Pinpoint the cell where the given text exists, returning its [X, Y] midpoint coordinate. 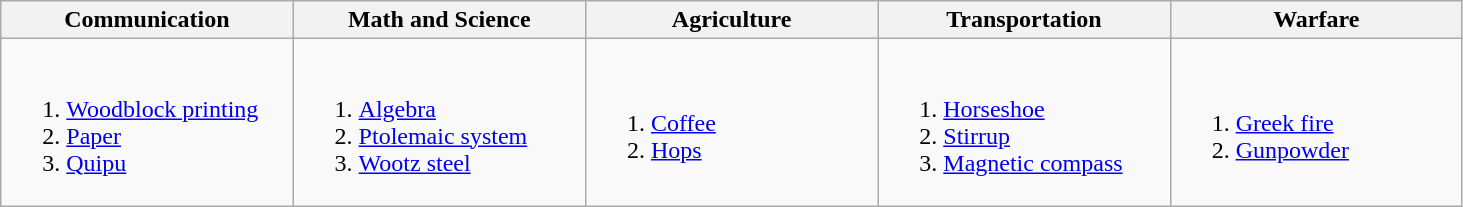
AlgebraPtolemaic systemWootz steel [439, 122]
Agriculture [731, 20]
Math and Science [439, 20]
HorseshoeStirrupMagnetic compass [1024, 122]
Transportation [1024, 20]
Warfare [1316, 20]
CoffeeHops [731, 122]
Woodblock printingPaperQuipu [147, 122]
Greek fire Gunpowder [1316, 122]
Communication [147, 20]
